Locate the cell with the specified text and output its (x, y) center coordinate. 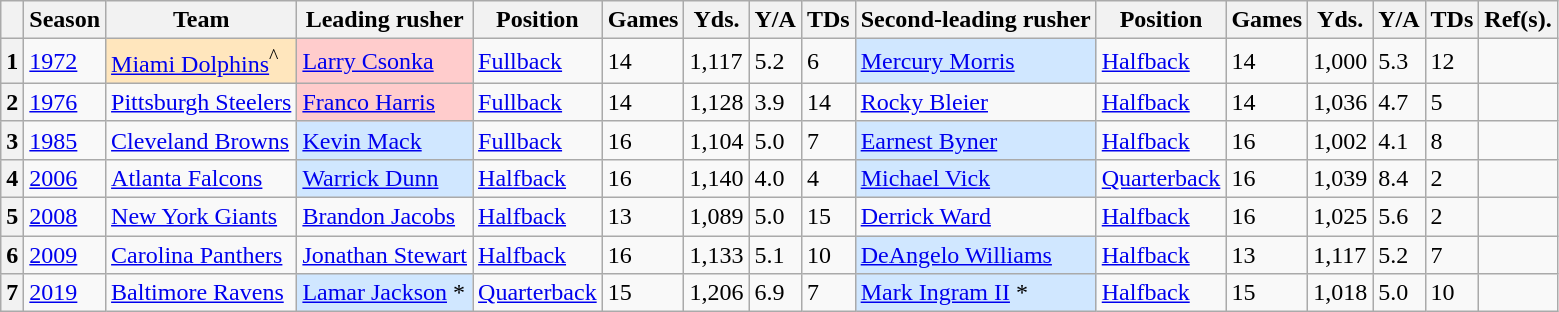
1,133 (716, 255)
1,039 (1340, 178)
Atlanta Falcons (202, 178)
4.0 (775, 178)
Season (65, 20)
3.9 (775, 102)
1,206 (716, 293)
Baltimore Ravens (202, 293)
Derrick Ward (976, 217)
Lamar Jackson * (385, 293)
Earnest Byner (976, 140)
Pittsburgh Steelers (202, 102)
2009 (65, 255)
Michael Vick (976, 178)
2008 (65, 217)
8 (1452, 140)
Mercury Morris (976, 62)
Larry Csonka (385, 62)
1,036 (1340, 102)
1,140 (716, 178)
Warrick Dunn (385, 178)
1972 (65, 62)
Leading rusher (385, 20)
Cleveland Browns (202, 140)
1985 (65, 140)
3 (12, 140)
Mark Ingram II * (976, 293)
Franco Harris (385, 102)
1,002 (1340, 140)
6.9 (775, 293)
1 (12, 62)
1976 (65, 102)
Carolina Panthers (202, 255)
Rocky Bleier (976, 102)
2006 (65, 178)
5.3 (1399, 62)
1,104 (716, 140)
5.6 (1399, 217)
Kevin Mack (385, 140)
Ref(s). (1518, 20)
1,018 (1340, 293)
12 (1452, 62)
1,089 (716, 217)
4.7 (1399, 102)
Team (202, 20)
8.4 (1399, 178)
4.1 (1399, 140)
Brandon Jacobs (385, 217)
Jonathan Stewart (385, 255)
1,128 (716, 102)
1,000 (1340, 62)
Miami Dolphins^ (202, 62)
Second-leading rusher (976, 20)
1,025 (1340, 217)
5.1 (775, 255)
New York Giants (202, 217)
DeAngelo Williams (976, 255)
2019 (65, 293)
